Detect which cell encompasses the target text, then output its [X, Y] center coordinate. 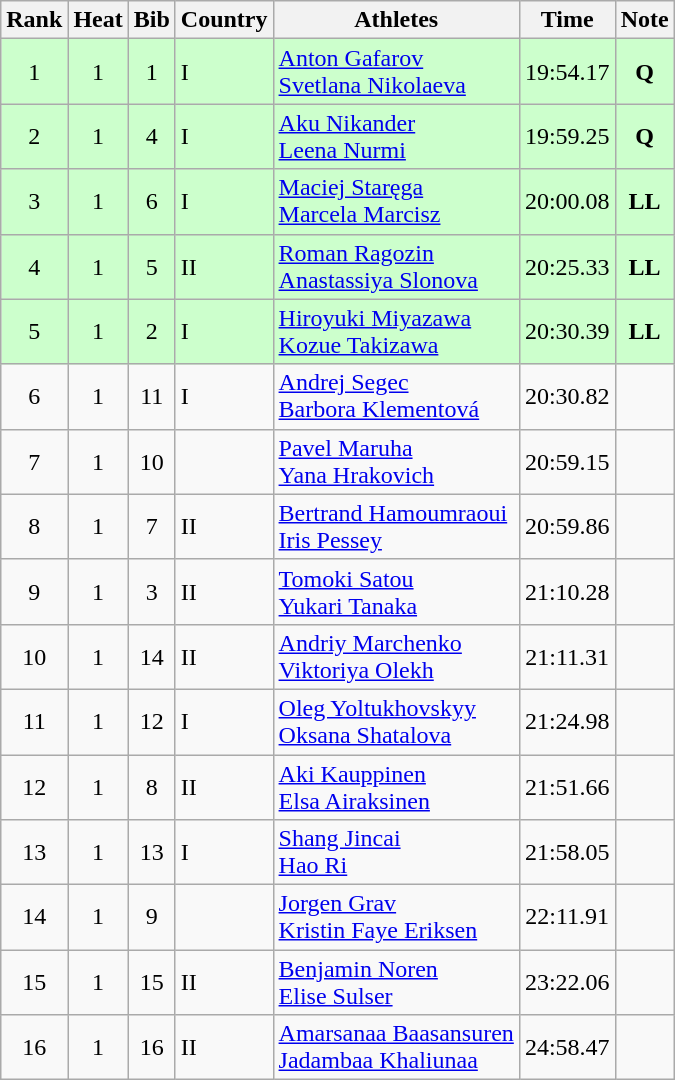
Jorgen GravKristin Faye Eriksen [396, 918]
24:58.47 [567, 1048]
Andriy MarchenkoViktoriya Olekh [396, 656]
19:54.17 [567, 72]
Bertrand HamoumraouiIris Pessey [396, 526]
20:25.33 [567, 266]
20:30.39 [567, 332]
20:59.15 [567, 462]
Oleg YoltukhovskyyOksana Shatalova [396, 722]
Amarsanaa BaasansurenJadambaa Khaliunaa [396, 1048]
21:24.98 [567, 722]
21:11.31 [567, 656]
Aki KauppinenElsa Airaksinen [396, 786]
Country [224, 20]
Note [644, 20]
Andrej SegecBarbora Klementová [396, 396]
Tomoki SatouYukari Tanaka [396, 592]
Shang JincaiHao Ri [396, 852]
Rank [34, 20]
Bib [152, 20]
Anton GafarovSvetlana Nikolaeva [396, 72]
Aku NikanderLeena Nurmi [396, 136]
Athletes [396, 20]
Hiroyuki MiyazawaKozue Takizawa [396, 332]
20:30.82 [567, 396]
Heat [98, 20]
Time [567, 20]
21:10.28 [567, 592]
22:11.91 [567, 918]
20:00.08 [567, 202]
Benjamin NorenElise Sulser [396, 982]
21:51.66 [567, 786]
Maciej StaręgaMarcela Marcisz [396, 202]
23:22.06 [567, 982]
21:58.05 [567, 852]
20:59.86 [567, 526]
19:59.25 [567, 136]
Pavel MaruhaYana Hrakovich [396, 462]
Roman RagozinAnastassiya Slonova [396, 266]
